From the cell containing the given text, extract its center point as (X, Y) coordinate. 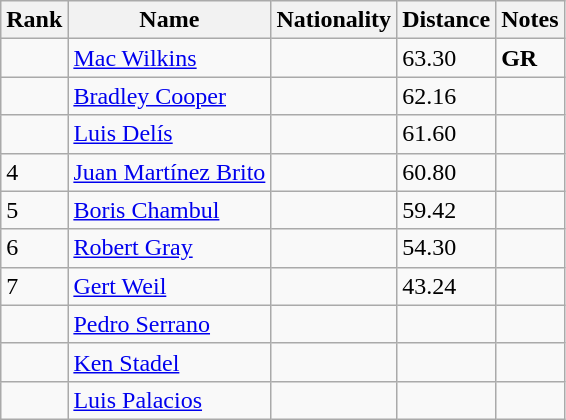
Boris Chambul (170, 210)
Robert Gray (170, 248)
Name (170, 20)
4 (34, 172)
Luis Delís (170, 134)
54.30 (446, 248)
59.42 (446, 210)
7 (34, 286)
5 (34, 210)
Rank (34, 20)
Distance (446, 20)
GR (530, 58)
63.30 (446, 58)
Juan Martínez Brito (170, 172)
60.80 (446, 172)
Mac Wilkins (170, 58)
Nationality (334, 20)
62.16 (446, 96)
Luis Palacios (170, 400)
Bradley Cooper (170, 96)
43.24 (446, 286)
Gert Weil (170, 286)
6 (34, 248)
Notes (530, 20)
Ken Stadel (170, 362)
61.60 (446, 134)
Pedro Serrano (170, 324)
